Output the [x, y] coordinate of the center of the cell containing the given text.  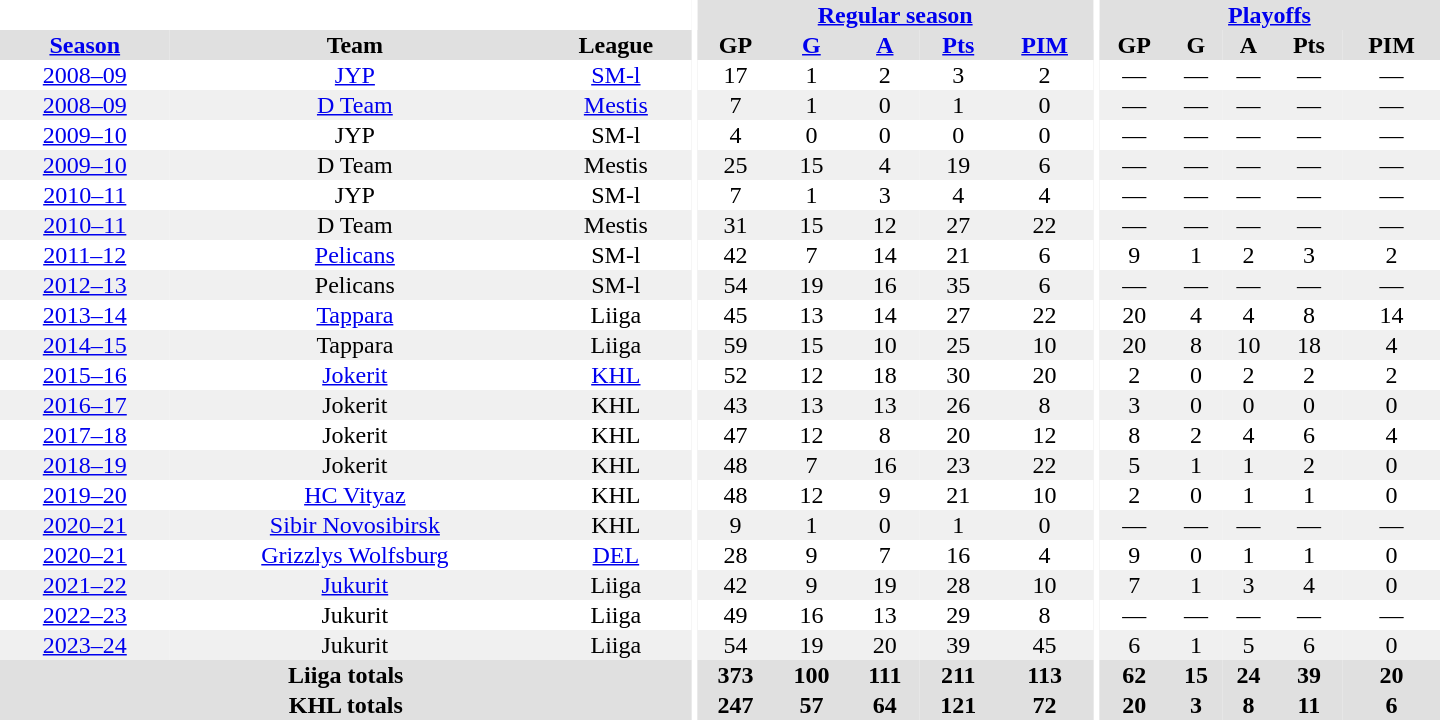
Sibir Novosibirsk [356, 525]
17 [735, 75]
2019–20 [85, 495]
247 [735, 705]
Season [85, 45]
DEL [616, 555]
2011–12 [85, 255]
2017–18 [85, 435]
43 [735, 405]
Team [356, 45]
57 [811, 705]
49 [735, 615]
2015–16 [85, 375]
31 [735, 225]
Grizzlys Wolfsburg [356, 555]
72 [1044, 705]
29 [958, 615]
Liiga totals [346, 675]
211 [958, 675]
30 [958, 375]
47 [735, 435]
2023–24 [85, 645]
113 [1044, 675]
Playoffs [1270, 15]
2012–13 [85, 285]
62 [1134, 675]
HC Vityaz [356, 495]
23 [958, 465]
26 [958, 405]
111 [884, 675]
52 [735, 375]
35 [958, 285]
64 [884, 705]
League [616, 45]
100 [811, 675]
2022–23 [85, 615]
KHL totals [346, 705]
24 [1248, 675]
373 [735, 675]
11 [1309, 705]
Regular season [895, 15]
2013–14 [85, 315]
2014–15 [85, 345]
2018–19 [85, 465]
59 [735, 345]
2021–22 [85, 585]
2016–17 [85, 405]
121 [958, 705]
